For the text-containing cell, return its midpoint in (X, Y) coordinate format. 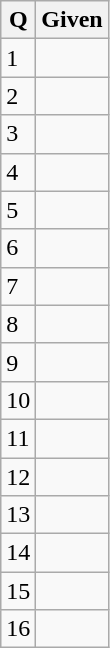
3 (18, 134)
2 (18, 96)
4 (18, 172)
11 (18, 438)
8 (18, 324)
7 (18, 286)
10 (18, 400)
1 (18, 58)
13 (18, 515)
9 (18, 362)
6 (18, 248)
14 (18, 553)
15 (18, 591)
Given (72, 20)
Q (18, 20)
12 (18, 477)
5 (18, 210)
16 (18, 629)
